Scan for the cell matching the given text and deliver its (X, Y) coordinate at center. 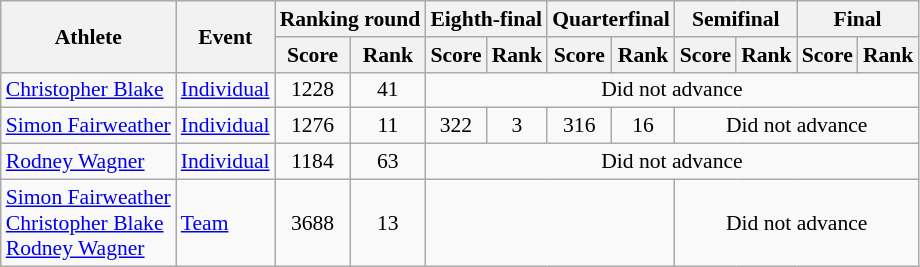
Team (226, 222)
3688 (313, 222)
Quarterfinal (611, 19)
41 (388, 90)
Athlete (88, 36)
Eighth-final (486, 19)
Final (858, 19)
Christopher Blake (88, 90)
13 (388, 222)
1228 (313, 90)
11 (388, 126)
Semifinal (736, 19)
322 (456, 126)
Event (226, 36)
Ranking round (350, 19)
3 (518, 126)
Simon Fairweather Christopher Blake Rodney Wagner (88, 222)
1184 (313, 162)
316 (579, 126)
Rodney Wagner (88, 162)
16 (642, 126)
Simon Fairweather (88, 126)
63 (388, 162)
1276 (313, 126)
